Scan for the cell matching the given text and deliver its [x, y] coordinate at center. 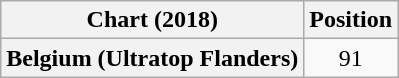
Belgium (Ultratop Flanders) [152, 58]
91 [351, 58]
Position [351, 20]
Chart (2018) [152, 20]
